For the text-containing cell, return its midpoint in (x, y) coordinate format. 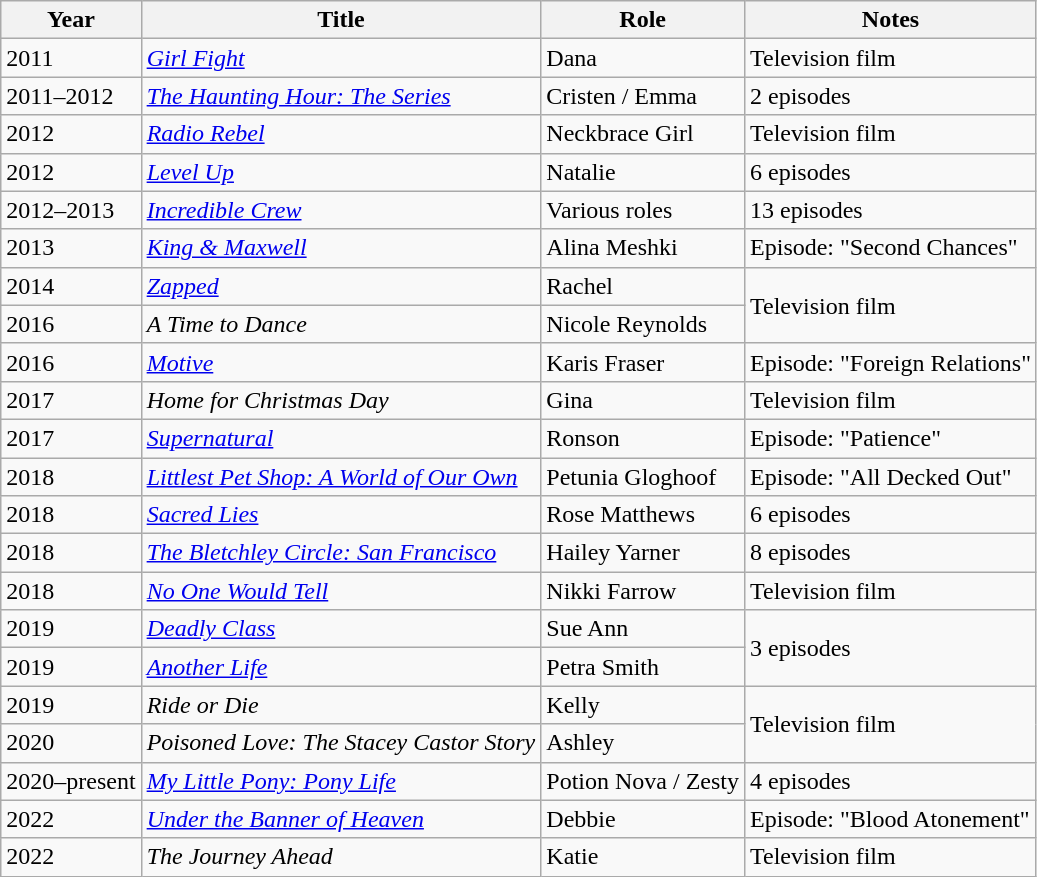
The Haunting Hour: The Series (341, 96)
Sacred Lies (341, 515)
Cristen / Emma (643, 96)
Title (341, 20)
Motive (341, 362)
4 episodes (891, 781)
2013 (71, 248)
Under the Banner of Heaven (341, 819)
Episode: "Blood Atonement" (891, 819)
Ronson (643, 438)
2011 (71, 58)
Girl Fight (341, 58)
Notes (891, 20)
2020 (71, 743)
Katie (643, 857)
2020–present (71, 781)
2011–2012 (71, 96)
3 episodes (891, 648)
Natalie (643, 172)
2014 (71, 286)
8 episodes (891, 553)
The Bletchley Circle: San Francisco (341, 553)
King & Maxwell (341, 248)
Rachel (643, 286)
My Little Pony: Pony Life (341, 781)
Neckbrace Girl (643, 134)
Incredible Crew (341, 210)
Poisoned Love: The Stacey Castor Story (341, 743)
Deadly Class (341, 629)
Ride or Die (341, 705)
The Journey Ahead (341, 857)
Petunia Gloghoof (643, 477)
Year (71, 20)
Littlest Pet Shop: A World of Our Own (341, 477)
Episode: "All Decked Out" (891, 477)
Episode: "Second Chances" (891, 248)
Sue Ann (643, 629)
A Time to Dance (341, 324)
Radio Rebel (341, 134)
Karis Fraser (643, 362)
Home for Christmas Day (341, 400)
Hailey Yarner (643, 553)
Potion Nova / Zesty (643, 781)
Rose Matthews (643, 515)
Episode: "Foreign Relations" (891, 362)
Another Life (341, 667)
2 episodes (891, 96)
Debbie (643, 819)
Episode: "Patience" (891, 438)
Zapped (341, 286)
Alina Meshki (643, 248)
Petra Smith (643, 667)
Dana (643, 58)
2012–2013 (71, 210)
Level Up (341, 172)
Gina (643, 400)
Supernatural (341, 438)
Nikki Farrow (643, 591)
Ashley (643, 743)
13 episodes (891, 210)
Kelly (643, 705)
Various roles (643, 210)
Nicole Reynolds (643, 324)
No One Would Tell (341, 591)
Role (643, 20)
